Search for the cell housing the specified text and yield its [x, y] center coordinate. 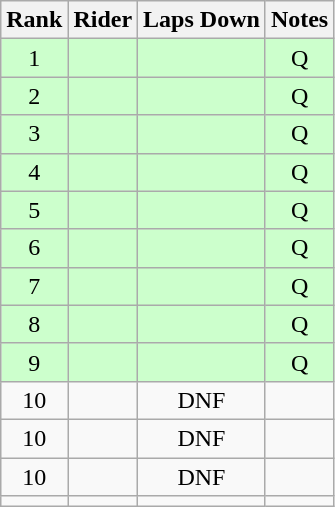
6 [34, 248]
Laps Down [202, 20]
7 [34, 286]
2 [34, 96]
Notes [299, 20]
9 [34, 362]
Rider [103, 20]
8 [34, 324]
5 [34, 210]
4 [34, 172]
Rank [34, 20]
1 [34, 58]
3 [34, 134]
